Locate the cell with the specified text and output its (x, y) center coordinate. 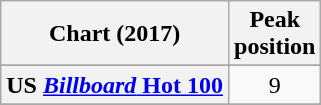
Chart (2017) (115, 34)
US Billboard Hot 100 (115, 85)
9 (275, 85)
Peak position (275, 34)
